Determine the (x, y) coordinate at the center of the cell enclosing the given text.  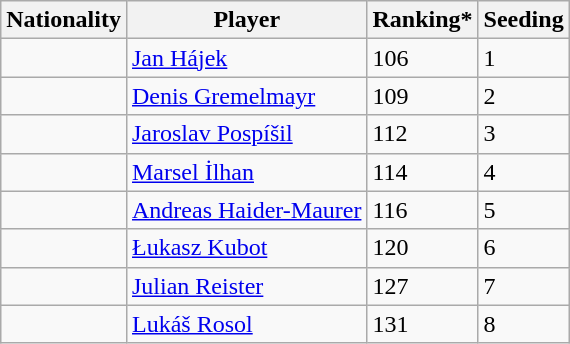
112 (422, 134)
Jaroslav Pospíšil (246, 134)
Łukasz Kubot (246, 248)
Denis Gremelmayr (246, 96)
2 (524, 96)
6 (524, 248)
Player (246, 20)
Lukáš Rosol (246, 324)
116 (422, 210)
Jan Hájek (246, 58)
106 (422, 58)
Andreas Haider-Maurer (246, 210)
Marsel İlhan (246, 172)
Julian Reister (246, 286)
120 (422, 248)
Nationality (64, 20)
127 (422, 286)
8 (524, 324)
109 (422, 96)
114 (422, 172)
Ranking* (422, 20)
131 (422, 324)
7 (524, 286)
Seeding (524, 20)
1 (524, 58)
3 (524, 134)
5 (524, 210)
4 (524, 172)
